Find where the given text appears and provide that cell's center as [X, Y] coordinate. 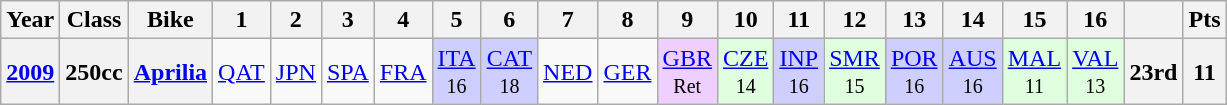
FRA [403, 72]
5 [456, 20]
JPN [296, 72]
13 [914, 20]
15 [1034, 20]
QAT [242, 72]
POR16 [914, 72]
ITA16 [456, 72]
16 [1096, 20]
AUS16 [972, 72]
10 [745, 20]
7 [568, 20]
Bike [170, 20]
8 [628, 20]
Pts [1204, 20]
GBRRet [687, 72]
2 [296, 20]
NED [568, 72]
GER [628, 72]
2009 [30, 72]
23rd [1154, 72]
MAL11 [1034, 72]
Aprilia [170, 72]
Class [94, 20]
SMR15 [855, 72]
Year [30, 20]
3 [348, 20]
INP16 [799, 72]
250cc [94, 72]
VAL13 [1096, 72]
6 [509, 20]
9 [687, 20]
1 [242, 20]
CZE14 [745, 72]
CAT18 [509, 72]
14 [972, 20]
4 [403, 20]
SPA [348, 72]
12 [855, 20]
